From the cell containing the given text, extract its center point as (X, Y) coordinate. 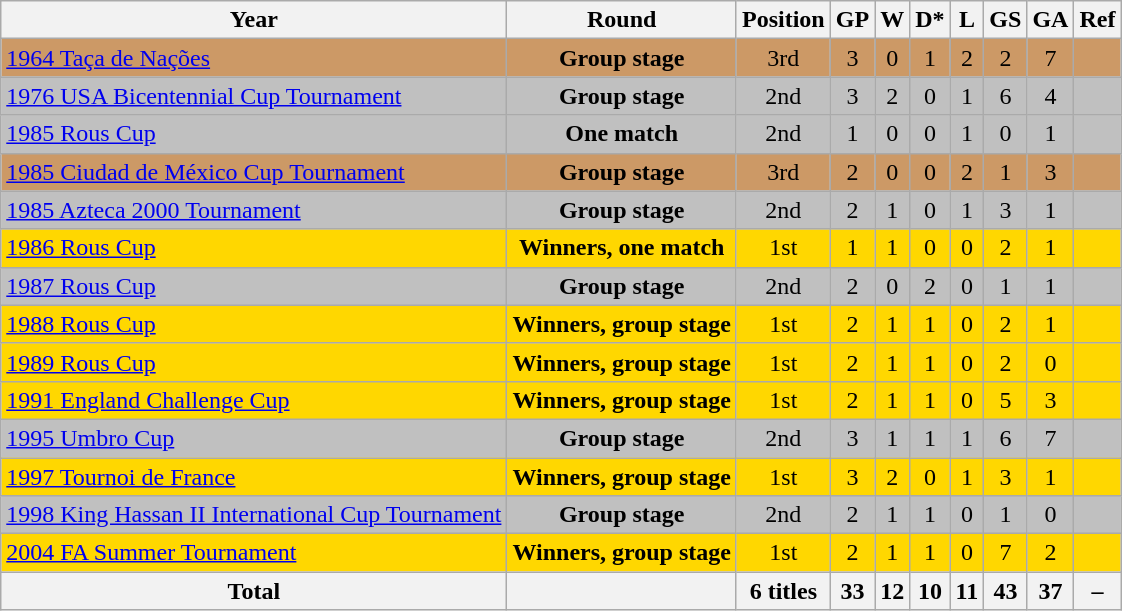
43 (1006, 591)
1986 Rous Cup (254, 248)
Round (622, 20)
D* (930, 20)
4 (1050, 96)
1964 Taça de Nações (254, 58)
1988 Rous Cup (254, 324)
1989 Rous Cup (254, 362)
GA (1050, 20)
6 titles (783, 591)
11 (967, 591)
5 (1006, 400)
10 (930, 591)
1985 Ciudad de México Cup Tournament (254, 172)
1985 Rous Cup (254, 134)
Ref (1098, 20)
Year (254, 20)
Position (783, 20)
37 (1050, 591)
2004 FA Summer Tournament (254, 553)
1998 King Hassan II International Cup Tournament (254, 515)
GP (852, 20)
GS (1006, 20)
1985 Azteca 2000 Tournament (254, 210)
L (967, 20)
– (1098, 591)
1987 Rous Cup (254, 286)
1991 England Challenge Cup (254, 400)
Total (254, 591)
One match (622, 134)
33 (852, 591)
1997 Tournoi de France (254, 477)
1995 Umbro Cup (254, 438)
Winners, one match (622, 248)
W (892, 20)
1976 USA Bicentennial Cup Tournament (254, 96)
12 (892, 591)
